From the cell containing the given text, extract its center point as (X, Y) coordinate. 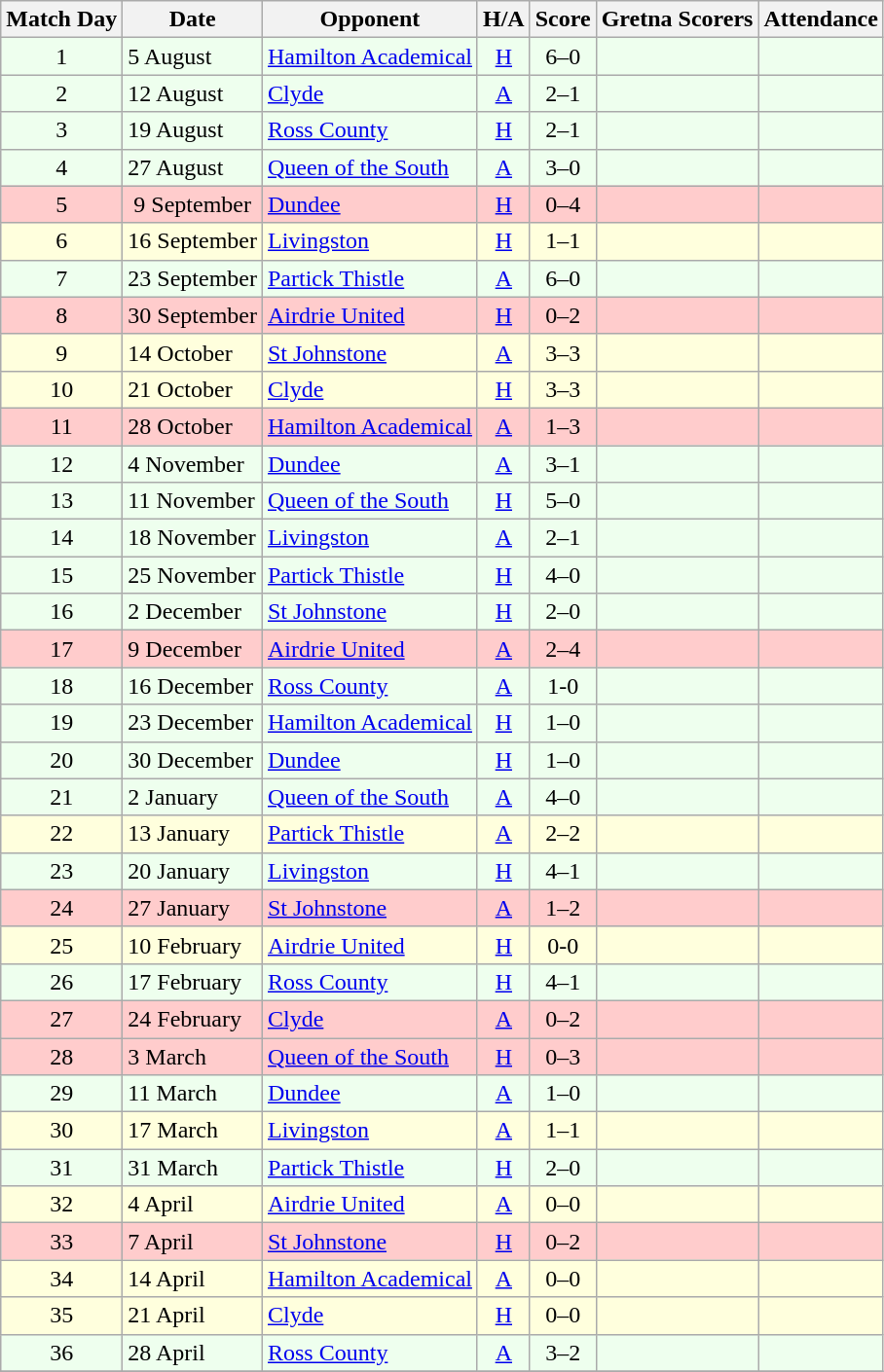
7 April (193, 1242)
4 (62, 167)
36 (62, 1353)
30 September (193, 315)
11 November (193, 501)
16 December (193, 686)
12 August (193, 93)
17 (62, 649)
0–3 (563, 1056)
2 (62, 93)
25 November (193, 575)
3–1 (563, 464)
10 (62, 389)
1 (62, 56)
14 October (193, 352)
28 (62, 1056)
1-0 (563, 686)
5 (62, 204)
5 August (193, 56)
Opponent (370, 19)
21 (62, 797)
4 April (193, 1205)
14 April (193, 1279)
7 (62, 278)
12 (62, 464)
Gretna Scorers (678, 19)
2–4 (563, 649)
1–2 (563, 908)
11 (62, 426)
19 August (193, 130)
23 September (193, 278)
31 March (193, 1168)
28 October (193, 426)
18 November (193, 538)
9 (62, 352)
Date (193, 19)
31 (62, 1168)
16 September (193, 241)
8 (62, 315)
26 (62, 982)
Score (563, 19)
21 April (193, 1316)
2 December (193, 612)
10 February (193, 945)
27 August (193, 167)
Attendance (821, 19)
3 March (193, 1056)
23 December (193, 723)
34 (62, 1279)
23 (62, 871)
6 (62, 241)
16 (62, 612)
19 (62, 723)
28 April (193, 1353)
11 March (193, 1094)
9 September (193, 204)
4 November (193, 464)
Match Day (62, 19)
3 (62, 130)
2–2 (563, 834)
21 October (193, 389)
27 January (193, 908)
18 (62, 686)
0–4 (563, 204)
24 (62, 908)
9 December (193, 649)
20 January (193, 871)
30 December (193, 760)
27 (62, 1019)
30 (62, 1131)
H/A (503, 19)
35 (62, 1316)
1–3 (563, 426)
15 (62, 575)
32 (62, 1205)
17 March (193, 1131)
3–0 (563, 167)
33 (62, 1242)
24 February (193, 1019)
25 (62, 945)
5–0 (563, 501)
2 January (193, 797)
20 (62, 760)
17 February (193, 982)
22 (62, 834)
29 (62, 1094)
3–2 (563, 1353)
13 January (193, 834)
13 (62, 501)
14 (62, 538)
0-0 (563, 945)
